From the cell containing the given text, extract its center point as (x, y) coordinate. 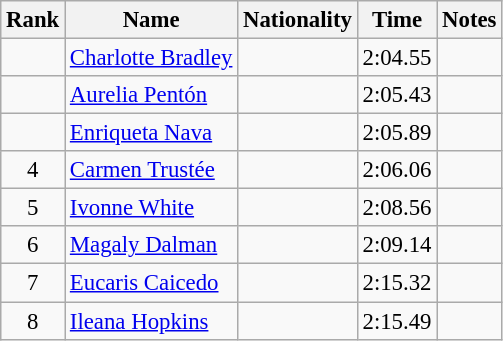
Magaly Dalman (152, 245)
Time (397, 20)
2:08.56 (397, 208)
2:15.32 (397, 283)
Nationality (298, 20)
2:06.06 (397, 170)
Charlotte Bradley (152, 58)
Eucaris Caicedo (152, 283)
7 (33, 283)
5 (33, 208)
Aurelia Pentón (152, 95)
4 (33, 170)
Notes (470, 20)
Ivonne White (152, 208)
8 (33, 321)
2:09.14 (397, 245)
6 (33, 245)
Rank (33, 20)
Name (152, 20)
2:04.55 (397, 58)
2:05.43 (397, 95)
2:05.89 (397, 133)
Enriqueta Nava (152, 133)
Carmen Trustée (152, 170)
2:15.49 (397, 321)
Ileana Hopkins (152, 321)
